Scan for the cell matching the given text and deliver its [X, Y] coordinate at center. 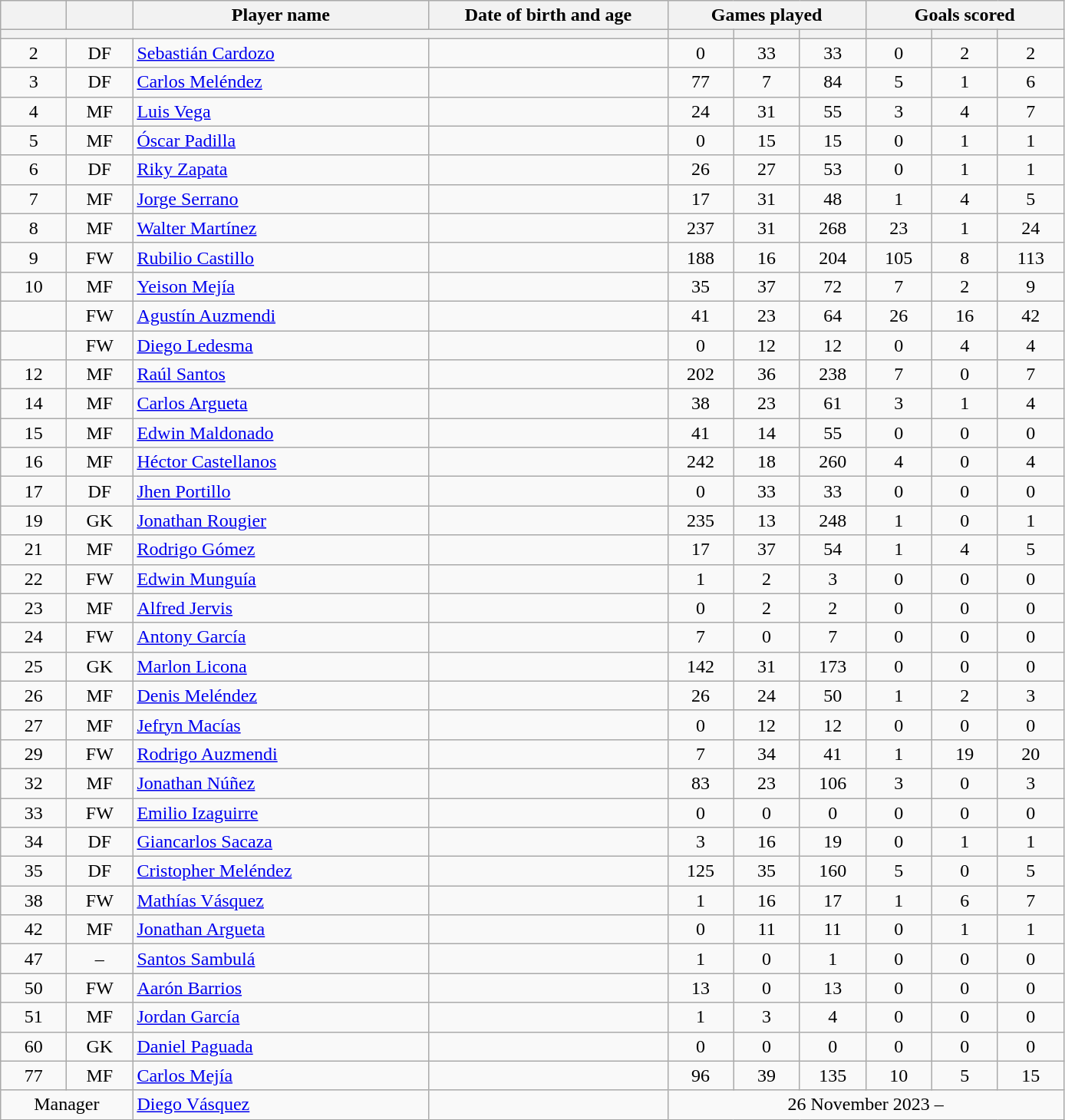
Antony García [281, 637]
Jonathan Argueta [281, 930]
Giancarlos Sacaza [281, 842]
83 [701, 783]
Riky Zapata [281, 170]
Luis Vega [281, 111]
Denis Meléndez [281, 695]
Óscar Padilla [281, 140]
Agustín Auzmendi [281, 316]
Jefryn Macías [281, 725]
25 [34, 666]
135 [833, 1075]
39 [767, 1075]
237 [701, 228]
Sebastián Cardozo [281, 53]
188 [701, 257]
26 November 2023 – [866, 1105]
Marlon Licona [281, 666]
47 [34, 959]
Diego Vásquez [281, 1105]
142 [701, 666]
64 [833, 316]
Mathías Vásquez [281, 900]
48 [833, 199]
Héctor Castellanos [281, 462]
72 [833, 286]
Jordan García [281, 1017]
22 [34, 579]
54 [833, 550]
173 [833, 666]
60 [34, 1046]
Diego Ledesma [281, 345]
– [100, 959]
96 [701, 1075]
260 [833, 462]
Rodrigo Auzmendi [281, 754]
Edwin Munguía [281, 579]
Manager [67, 1105]
61 [833, 404]
238 [833, 375]
202 [701, 375]
Jhen Portillo [281, 491]
Rubilio Castillo [281, 257]
Jorge Serrano [281, 199]
20 [1030, 754]
Edwin Maldonado [281, 433]
84 [833, 82]
268 [833, 228]
Santos Sambulá [281, 959]
51 [34, 1017]
21 [34, 550]
Yeison Mejía [281, 286]
204 [833, 257]
Jonathan Núñez [281, 783]
Walter Martínez [281, 228]
Cristopher Meléndez [281, 871]
36 [767, 375]
Daniel Paguada [281, 1046]
53 [833, 170]
29 [34, 754]
160 [833, 871]
Date of birth and age [548, 15]
32 [34, 783]
106 [833, 783]
Games played [767, 15]
113 [1030, 257]
Raúl Santos [281, 375]
Player name [281, 15]
18 [767, 462]
235 [701, 520]
242 [701, 462]
Goals scored [964, 15]
248 [833, 520]
Alfred Jervis [281, 608]
Carlos Argueta [281, 404]
105 [898, 257]
Aarón Barrios [281, 988]
Jonathan Rougier [281, 520]
Emilio Izaguirre [281, 813]
Rodrigo Gómez [281, 550]
125 [701, 871]
Carlos Meléndez [281, 82]
Carlos Mejía [281, 1075]
